From the cell containing the given text, extract its center point as (X, Y) coordinate. 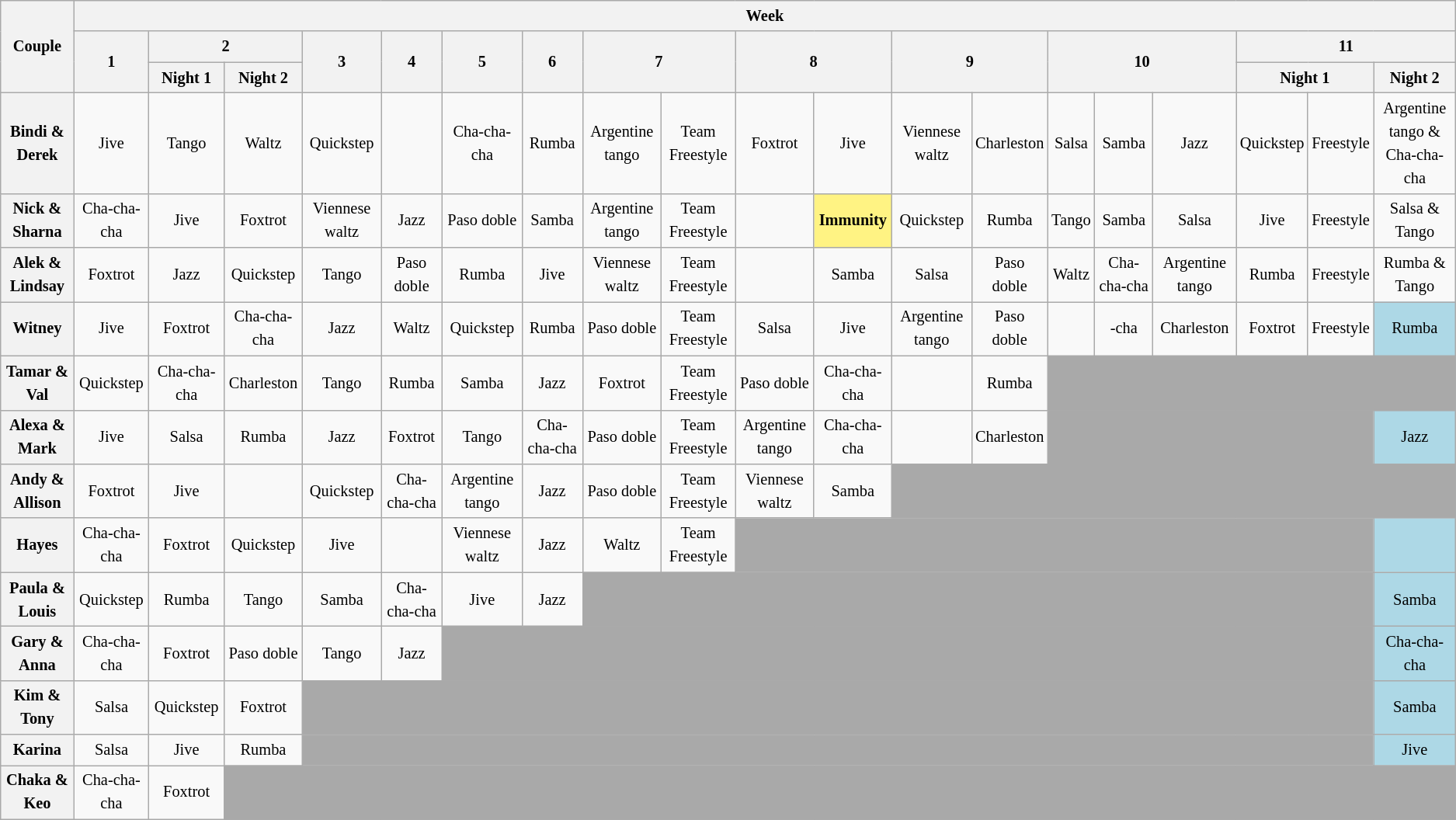
Hayes (37, 545)
5 (481, 62)
Kim & Tony (37, 707)
2 (226, 47)
7 (659, 62)
Alexa & Mark (37, 437)
Andy & Allison (37, 491)
4 (412, 62)
10 (1142, 62)
11 (1347, 47)
Couple (37, 47)
Week (765, 16)
Karina (37, 750)
Nick & Sharna (37, 221)
Paula & Louis (37, 599)
Bindi & Derek (37, 143)
-cha (1124, 328)
Tamar & Val (37, 383)
Alek & Lindsay (37, 275)
Immunity (853, 221)
9 (969, 62)
6 (552, 62)
Salsa &Tango (1415, 221)
Argentine tango &Cha-cha-cha (1415, 143)
3 (342, 62)
Gary & Anna (37, 653)
8 (814, 62)
1 (112, 62)
Witney (37, 328)
Rumba &Tango (1415, 275)
Chaka & Keo (37, 792)
